From the cell containing the given text, extract its center point as [x, y] coordinate. 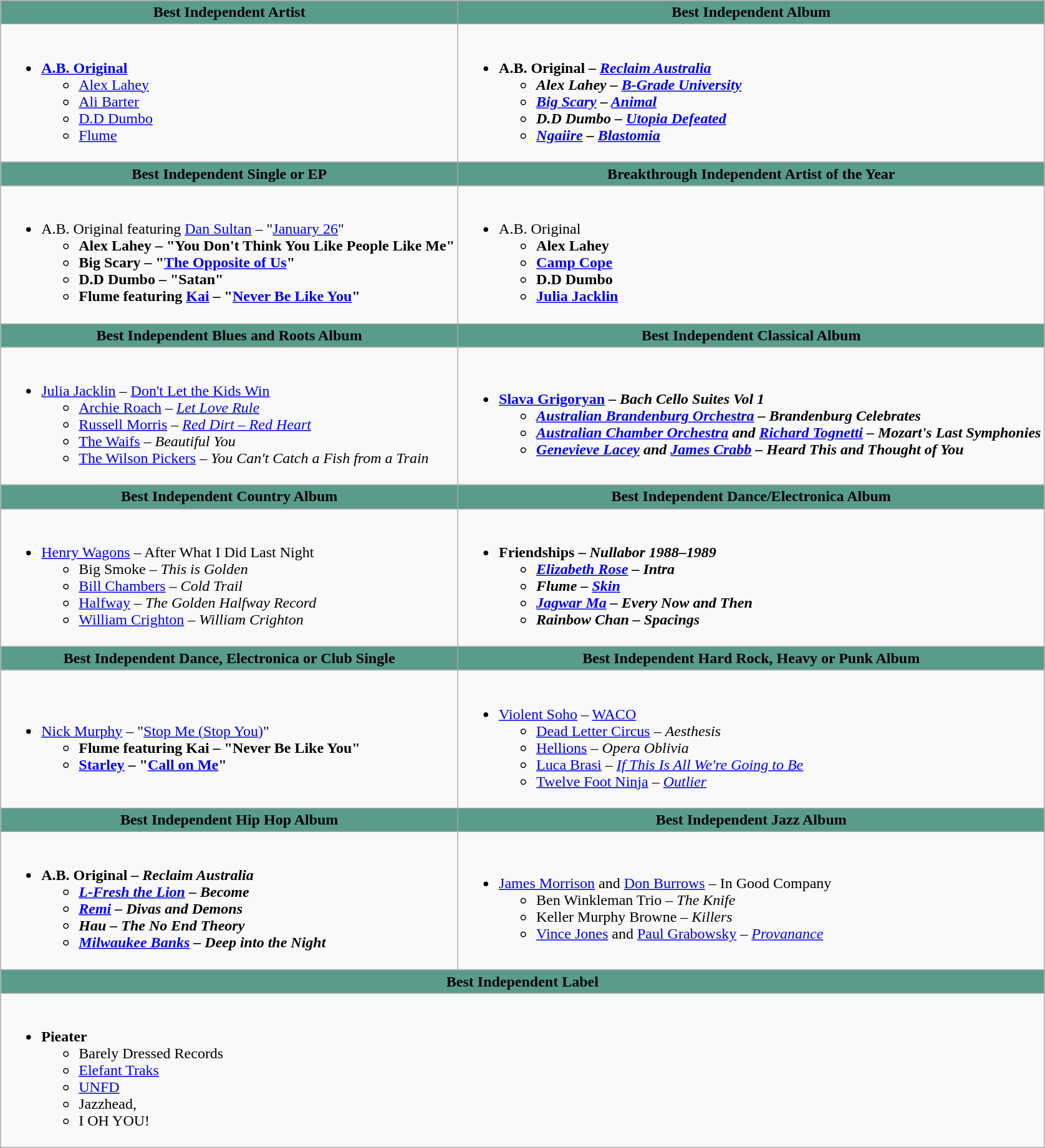
A.B. Original – Reclaim AustraliaAlex Lahey – B-Grade UniversityBig Scary – AnimalD.D Dumbo – Utopia DefeatedNgaiire – Blastomia [751, 93]
Best Independent Country Album [229, 497]
Violent Soho – WACODead Letter Circus – AesthesisHellions – Opera ObliviaLuca Brasi – If This Is All We're Going to BeTwelve Foot Ninja – Outlier [751, 739]
Best Independent Dance, Electronica or Club Single [229, 658]
Best Independent Dance/Electronica Album [751, 497]
Best Independent Single or EP [229, 174]
PieaterBarely Dressed RecordsElefant TraksUNFDJazzhead,I OH YOU! [522, 1071]
Best Independent Jazz Album [751, 820]
Nick Murphy – "Stop Me (Stop You)"Flume featuring Kai – "Never Be Like You"Starley – "Call on Me" [229, 739]
Best Independent Hard Rock, Heavy or Punk Album [751, 658]
Best Independent Label [522, 982]
Best Independent Artist [229, 12]
Friendships – Nullabor 1988–1989Elizabeth Rose – IntraFlume – SkinJagwar Ma – Every Now and ThenRainbow Chan – Spacings [751, 577]
Best Independent Classical Album [751, 335]
Best Independent Blues and Roots Album [229, 335]
A.B. Original – Reclaim AustraliaL-Fresh the Lion – BecomeRemi – Divas and DemonsHau – The No End TheoryMilwaukee Banks – Deep into the Night [229, 900]
A.B. OriginalAlex LaheyCamp CopeD.D DumboJulia Jacklin [751, 254]
A.B. OriginalAlex LaheyAli BarterD.D DumboFlume [229, 93]
Best Independent Album [751, 12]
Breakthrough Independent Artist of the Year [751, 174]
Best Independent Hip Hop Album [229, 820]
